Scan for the cell matching the given text and deliver its [X, Y] coordinate at center. 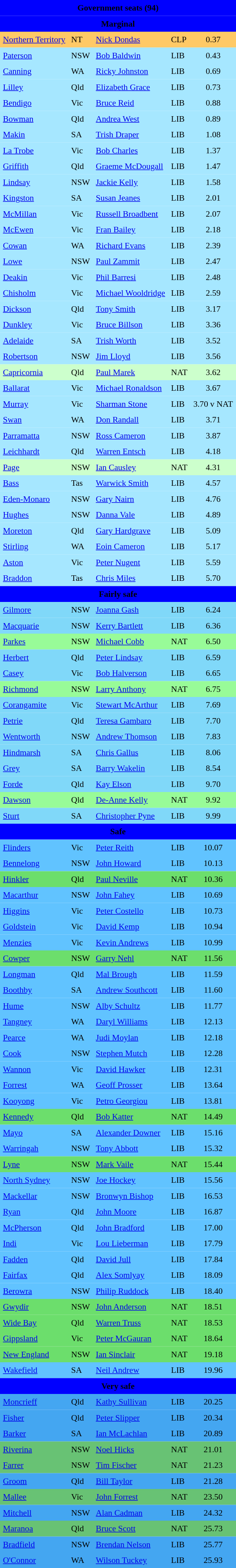
Danna Vale [130, 515]
15.32 [213, 1148]
23.50 [213, 1497]
Menzies [34, 942]
Russell Broadbent [130, 214]
5.09 [213, 530]
Boothby [34, 990]
3.56 [213, 356]
Lowe [34, 261]
Andrew Southcott [130, 990]
McEwen [34, 230]
NT [81, 40]
John Anderson [130, 1307]
Groom [34, 1481]
7.70 [213, 720]
Daryl Williams [130, 1022]
12.13 [213, 1022]
1.58 [213, 182]
North Sydney [34, 1180]
3.52 [213, 340]
6.24 [213, 610]
25.73 [213, 1528]
Ian Sinclair [130, 1354]
18.40 [213, 1291]
12.18 [213, 1037]
Riverina [34, 1449]
Leichhardt [34, 451]
Forde [34, 784]
Alan Cadman [130, 1512]
15.16 [213, 1132]
3.71 [213, 420]
12.28 [213, 1053]
Ian McLachlan [130, 1433]
3.70 v NAT [213, 404]
1.37 [213, 150]
Deakin [34, 277]
Bendigo [34, 103]
Paul Neville [130, 879]
16.87 [213, 1212]
Tony Abbott [130, 1148]
7.83 [213, 736]
Bruce Scott [130, 1528]
Ballarat [34, 388]
10.36 [213, 879]
Paterson [34, 55]
David Hawker [130, 1069]
Barker [34, 1433]
Peter Reith [130, 847]
Ian Causley [130, 467]
John Howard [130, 863]
Mayo [34, 1132]
3.87 [213, 435]
7.69 [213, 705]
Hughes [34, 515]
Warwick Smith [130, 483]
9.70 [213, 784]
Parkes [34, 641]
Capricornia [34, 372]
5.59 [213, 562]
Cowan [34, 245]
10.99 [213, 942]
Alexander Downer [130, 1132]
Bruce Billson [130, 325]
2.59 [213, 293]
Peter McGauran [130, 1338]
Eoin Cameron [130, 546]
17.79 [213, 1243]
David Kemp [130, 927]
6.59 [213, 657]
Wannon [34, 1069]
4.89 [213, 515]
1.08 [213, 135]
Petrie [34, 720]
Peter Nugent [130, 562]
Neil Andrew [130, 1370]
Mackellar [34, 1196]
Dunkley [34, 325]
8.54 [213, 768]
Jackie Kelly [130, 182]
Chisholm [34, 293]
Robertson [34, 356]
Stirling [34, 546]
Larry Anthony [130, 689]
Aston [34, 562]
Sharman Stone [130, 404]
6.50 [213, 641]
New England [34, 1354]
Fadden [34, 1259]
3.17 [213, 309]
Braddon [34, 578]
3.62 [213, 372]
Makin [34, 135]
20.25 [213, 1402]
5.17 [213, 546]
11.60 [213, 990]
25.77 [213, 1544]
Michael Cobb [130, 641]
McPherson [34, 1227]
8.06 [213, 752]
11.59 [213, 974]
18.51 [213, 1307]
Canning [34, 71]
Parramatta [34, 435]
John Fahey [130, 895]
Bronwyn Bishop [130, 1196]
John Bradford [130, 1227]
21.28 [213, 1481]
Marginal [118, 23]
Eden-Monaro [34, 499]
Tim Fischer [130, 1465]
9.92 [213, 800]
Lyne [34, 1164]
0.69 [213, 71]
Dawson [34, 800]
19.96 [213, 1370]
Very safe [118, 1386]
Don Randall [130, 420]
Government seats (94) [118, 8]
Cook [34, 1053]
15.44 [213, 1164]
12.31 [213, 1069]
Stephen Mutch [130, 1053]
Farrer [34, 1465]
De-Anne Kelly [130, 800]
10.73 [213, 911]
16.53 [213, 1196]
2.18 [213, 230]
Joe Hockey [130, 1180]
3.67 [213, 388]
La Trobe [34, 150]
25.93 [213, 1560]
10.69 [213, 895]
Bob Katter [130, 1117]
2.07 [213, 214]
17.00 [213, 1227]
Indi [34, 1243]
Fairly safe [118, 594]
Joanna Gash [130, 610]
Dickson [34, 309]
Forrest [34, 1085]
10.94 [213, 927]
Kay Elson [130, 784]
Mark Vaile [130, 1164]
Warringah [34, 1148]
Garry Nehl [130, 958]
Trish Worth [130, 340]
Swan [34, 420]
Macquarie [34, 625]
Noel Hicks [130, 1449]
Pearce [34, 1037]
Adelaide [34, 340]
Philip Ruddock [130, 1291]
Longman [34, 974]
Alby Schultz [130, 1006]
Chris Gallus [130, 752]
2.01 [213, 198]
Judi Moylan [130, 1037]
Kerry Bartlett [130, 625]
Kennedy [34, 1117]
Trish Draper [130, 135]
Sturt [34, 815]
10.13 [213, 863]
Cowper [34, 958]
O'Connor [34, 1560]
5.70 [213, 578]
Christopher Pyne [130, 815]
Richmond [34, 689]
0.89 [213, 119]
2.47 [213, 261]
Bob Baldwin [130, 55]
Bennelong [34, 863]
Mitchell [34, 1512]
11.56 [213, 958]
Mallee [34, 1497]
Bowman [34, 119]
Hinkler [34, 879]
Fairfax [34, 1275]
Ross Cameron [130, 435]
Bass [34, 483]
10.07 [213, 847]
Murray [34, 404]
Bob Charles [130, 150]
Wilson Tuckey [130, 1560]
4.76 [213, 499]
Tony Smith [130, 309]
Moreton [34, 530]
Kingston [34, 198]
Kooyong [34, 1101]
Kathy Sullivan [130, 1402]
0.73 [213, 87]
Gippsland [34, 1338]
Chris Miles [130, 578]
21.01 [213, 1449]
Ryan [34, 1212]
Casey [34, 673]
18.53 [213, 1322]
15.56 [213, 1180]
Bill Taylor [130, 1481]
4.18 [213, 451]
0.88 [213, 103]
Warren Truss [130, 1322]
Wentworth [34, 736]
Flinders [34, 847]
Berowra [34, 1291]
John Moore [130, 1212]
Michael Wooldridge [130, 293]
Gary Hardgrave [130, 530]
Lilley [34, 87]
Griffith [34, 166]
20.34 [213, 1417]
Higgins [34, 911]
Northern Territory [34, 40]
Wide Bay [34, 1322]
Grey [34, 768]
John Forrest [130, 1497]
Warren Entsch [130, 451]
Peter Lindsay [130, 657]
Gary Nairn [130, 499]
Bradfield [34, 1544]
1.47 [213, 166]
Safe [118, 832]
Jim Lloyd [130, 356]
Lindsay [34, 182]
0.37 [213, 40]
Maranoa [34, 1528]
Lou Lieberman [130, 1243]
Andrea West [130, 119]
Hume [34, 1006]
Barry Wakelin [130, 768]
Hindmarsh [34, 752]
Gwydir [34, 1307]
11.77 [213, 1006]
20.89 [213, 1433]
Fisher [34, 1417]
Fran Bailey [130, 230]
Moncrieff [34, 1402]
Herbert [34, 657]
Andrew Thomson [130, 736]
14.49 [213, 1117]
Goldstein [34, 927]
Geoff Prosser [130, 1085]
Kevin Andrews [130, 942]
13.81 [213, 1101]
Bruce Reid [130, 103]
Page [34, 467]
6.36 [213, 625]
18.64 [213, 1338]
Corangamite [34, 705]
4.31 [213, 467]
Paul Marek [130, 372]
Phil Barresi [130, 277]
Bob Halverson [130, 673]
Macarthur [34, 895]
6.75 [213, 689]
McMillan [34, 214]
21.23 [213, 1465]
Peter Costello [130, 911]
Ricky Johnston [130, 71]
17.84 [213, 1259]
Mal Brough [130, 974]
Teresa Gambaro [130, 720]
Richard Evans [130, 245]
Elizabeth Grace [130, 87]
Nick Dondas [130, 40]
0.43 [213, 55]
24.32 [213, 1512]
Brendan Nelson [130, 1544]
David Jull [130, 1259]
Petro Georgiou [130, 1101]
Tangney [34, 1022]
9.99 [213, 815]
Susan Jeanes [130, 198]
3.36 [213, 325]
Graeme McDougall [130, 166]
Michael Ronaldson [130, 388]
CLP [179, 40]
Alex Somlyay [130, 1275]
Gilmore [34, 610]
2.39 [213, 245]
18.09 [213, 1275]
2.48 [213, 277]
19.18 [213, 1354]
Wakefield [34, 1370]
13.64 [213, 1085]
Peter Slipper [130, 1417]
4.57 [213, 483]
6.65 [213, 673]
Paul Zammit [130, 261]
Stewart McArthur [130, 705]
